Determine the [X, Y] coordinate at the center of the cell enclosing the given text.  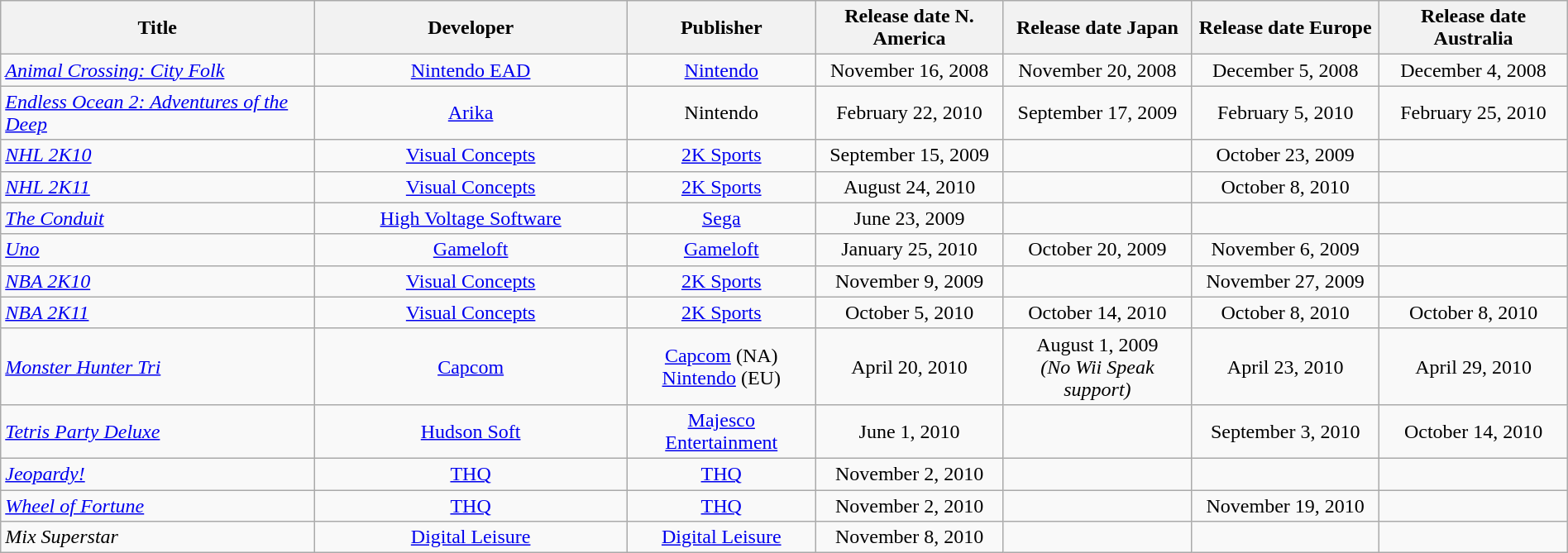
Sega [721, 218]
October 20, 2009 [1097, 250]
November 6, 2009 [1285, 250]
Uno [157, 250]
Wheel of Fortune [157, 505]
November 19, 2010 [1285, 505]
November 9, 2009 [910, 281]
April 29, 2010 [1474, 366]
Arika [471, 112]
NHL 2K11 [157, 187]
NHL 2K10 [157, 155]
Jeopardy! [157, 474]
November 8, 2010 [910, 537]
November 16, 2008 [910, 70]
NBA 2K11 [157, 312]
Animal Crossing: City Folk [157, 70]
Mix Superstar [157, 537]
Monster Hunter Tri [157, 366]
Release date N. America [910, 28]
April 23, 2010 [1285, 366]
Tetris Party Deluxe [157, 431]
November 27, 2009 [1285, 281]
June 1, 2010 [910, 431]
October 5, 2010 [910, 312]
September 15, 2009 [910, 155]
Hudson Soft [471, 431]
December 4, 2008 [1474, 70]
January 25, 2010 [910, 250]
NBA 2K10 [157, 281]
Capcom (NA)Nintendo (EU) [721, 366]
Release date Europe [1285, 28]
Endless Ocean 2: Adventures of the Deep [157, 112]
The Conduit [157, 218]
June 23, 2009 [910, 218]
Release date Australia [1474, 28]
February 25, 2010 [1474, 112]
August 1, 2009(No Wii Speak support) [1097, 366]
Title [157, 28]
Capcom [471, 366]
August 24, 2010 [910, 187]
Publisher [721, 28]
September 17, 2009 [1097, 112]
February 5, 2010 [1285, 112]
Release date Japan [1097, 28]
October 23, 2009 [1285, 155]
September 3, 2010 [1285, 431]
High Voltage Software [471, 218]
December 5, 2008 [1285, 70]
April 20, 2010 [910, 366]
Majesco Entertainment [721, 431]
November 20, 2008 [1097, 70]
Developer [471, 28]
Nintendo EAD [471, 70]
February 22, 2010 [910, 112]
